Return the [x, y] coordinate for the center point of the cell that contains the specified text.  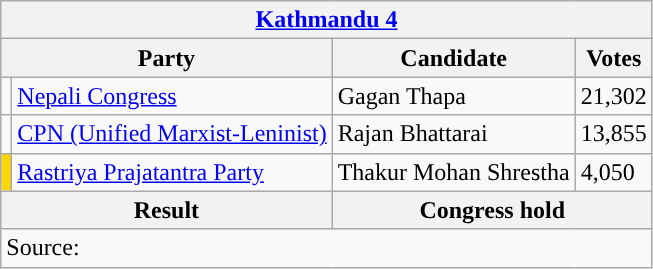
13,855 [614, 134]
Source: [327, 248]
21,302 [614, 96]
Rajan Bhattarai [454, 134]
Congress hold [492, 210]
4,050 [614, 172]
Thakur Mohan Shrestha [454, 172]
Candidate [454, 58]
Party [166, 58]
Rastriya Prajatantra Party [172, 172]
CPN (Unified Marxist-Leninist) [172, 134]
Nepali Congress [172, 96]
Result [166, 210]
Votes [614, 58]
Gagan Thapa [454, 96]
Kathmandu 4 [327, 20]
